Find where the given text appears and provide that cell's center as (X, Y) coordinate. 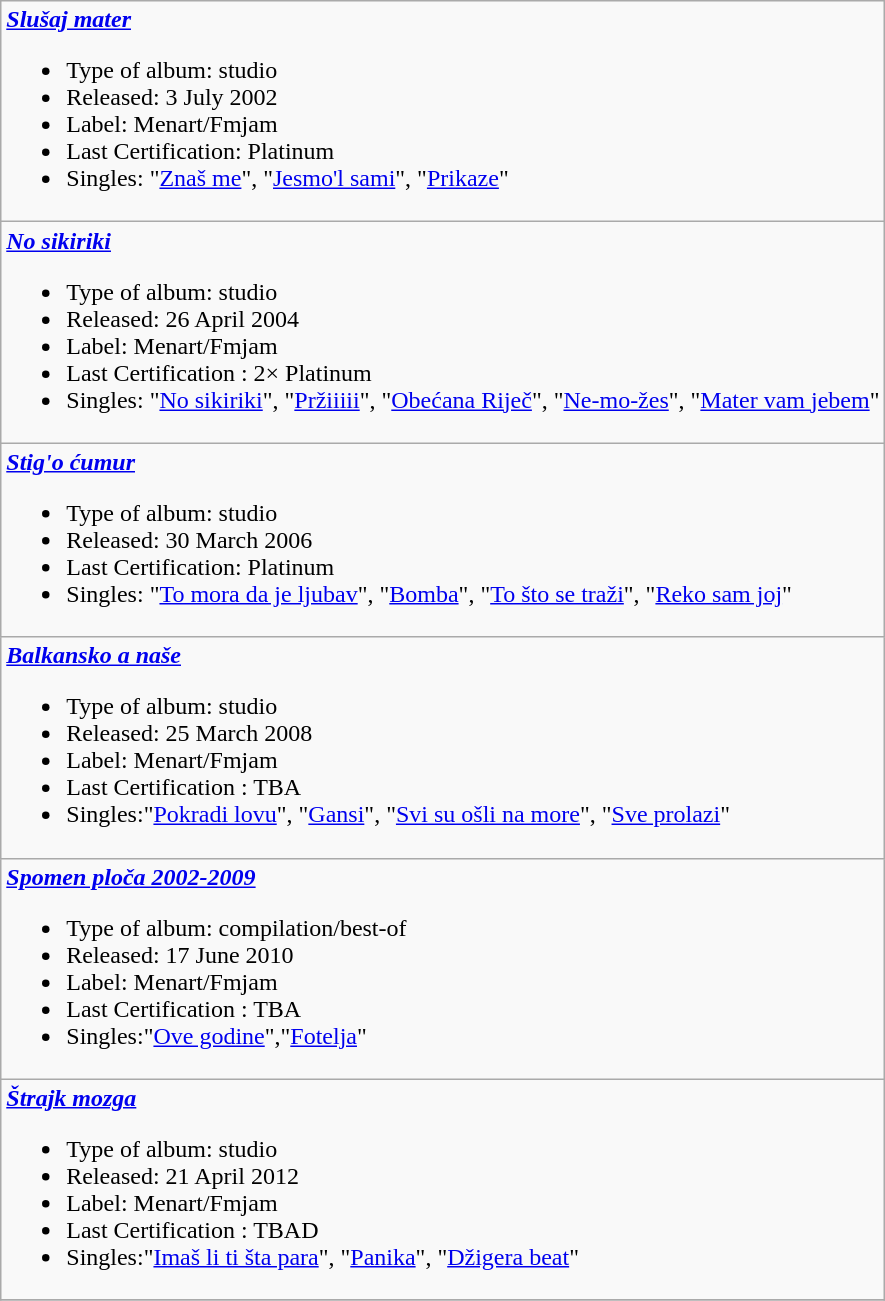
Slušaj materType of album: studioReleased: 3 July 2002Label: Menart/FmjamLast Certification: PlatinumSingles: "Znaš me", "Jesmo'l sami", "Prikaze" (443, 112)
